Locate the cell with the specified text and output its (X, Y) center coordinate. 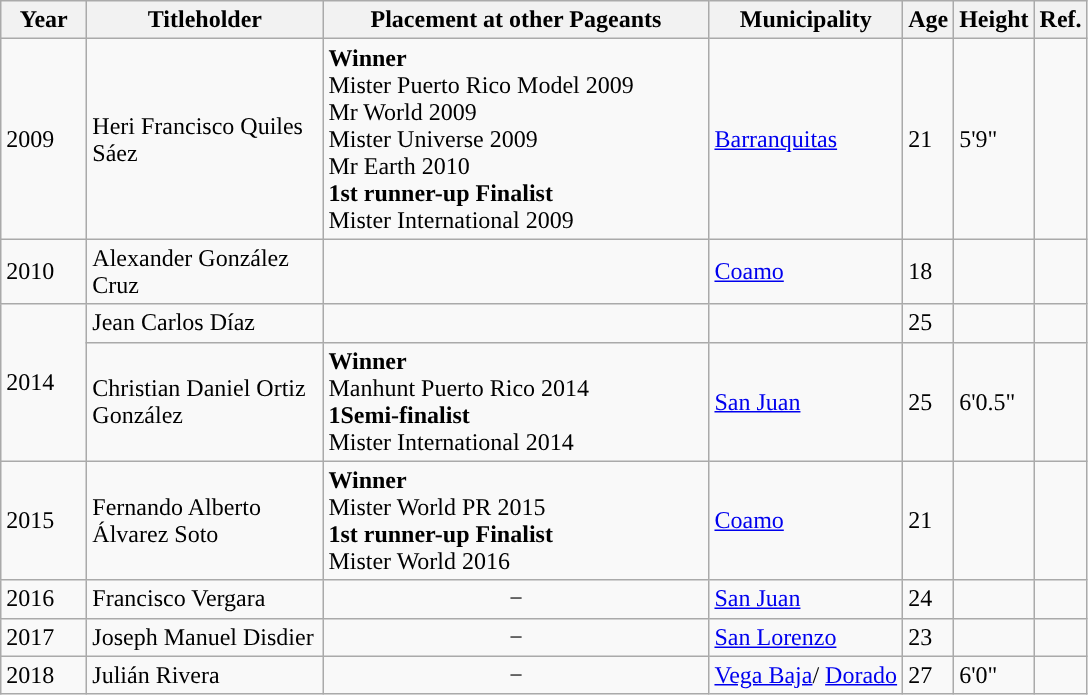
Francisco Vergara (205, 599)
Julián Rivera (205, 675)
2017 (44, 637)
Titleholder (205, 20)
Age (928, 20)
Height (994, 20)
23 (928, 637)
24 (928, 599)
Placement at other Pageants (516, 20)
2010 (44, 272)
San Lorenzo (806, 637)
27 (928, 675)
5'9" (994, 139)
2014 (44, 382)
6'0" (994, 675)
Municipality (806, 20)
WinnerMister Puerto Rico Model 2009Mr World 2009Mister Universe 2009Mr Earth 20101st runner-up FinalistMister International 2009 (516, 139)
Barranquitas (806, 139)
18 (928, 272)
2015 (44, 520)
Vega Baja/ Dorado (806, 675)
2016 (44, 599)
Christian Daniel Ortiz González (205, 402)
Alexander González Cruz (205, 272)
Year (44, 20)
2018 (44, 675)
2009 (44, 139)
WinnerManhunt Puerto Rico 20141Semi-finalistMister International 2014 (516, 402)
Joseph Manuel Disdier (205, 637)
Jean Carlos Díaz (205, 323)
Fernando Alberto Álvarez Soto (205, 520)
Heri Francisco Quiles Sáez (205, 139)
6'0.5" (994, 402)
Ref. (1060, 20)
WinnerMister World PR 20151st runner-up FinalistMister World 2016 (516, 520)
